Capture the cell that displays the provided text and extract its [X, Y] central coordinate. 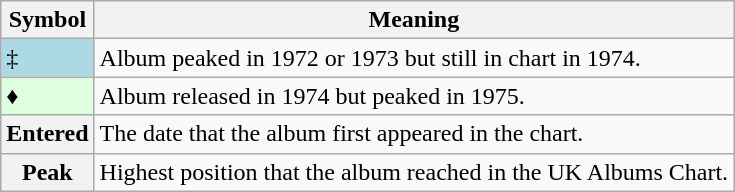
Entered [48, 134]
The date that the album first appeared in the chart. [414, 134]
Meaning [414, 20]
Highest position that the album reached in the UK Albums Chart. [414, 172]
‡ [48, 58]
♦ [48, 96]
Album peaked in 1972 or 1973 but still in chart in 1974. [414, 58]
Symbol [48, 20]
Peak [48, 172]
Album released in 1974 but peaked in 1975. [414, 96]
